Pinpoint the cell where the given text exists, returning its [X, Y] midpoint coordinate. 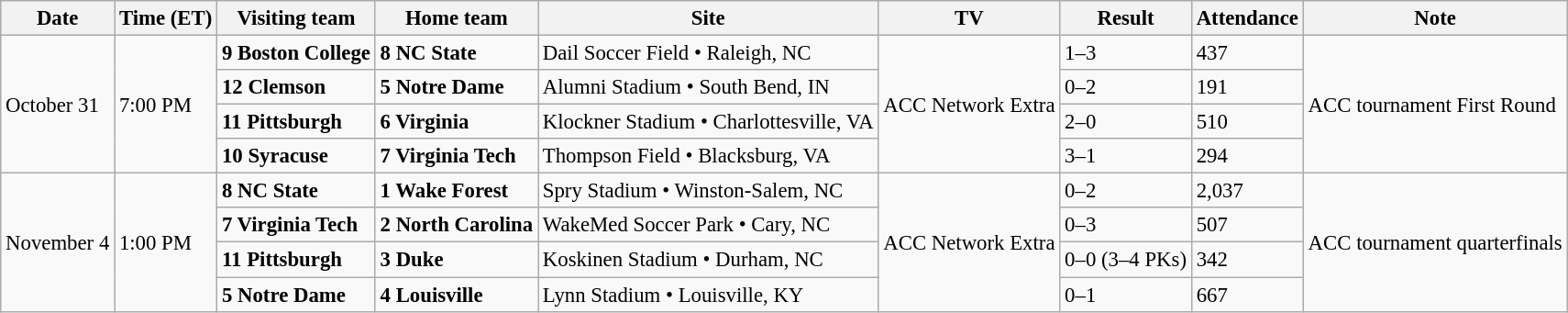
9 Boston College [297, 53]
1 Wake Forest [457, 191]
Attendance [1247, 18]
Thompson Field • Blacksburg, VA [708, 156]
Date [58, 18]
November 4 [58, 242]
510 [1247, 122]
4 Louisville [457, 295]
3 Duke [457, 260]
3–1 [1126, 156]
667 [1247, 295]
Alumni Stadium • South Bend, IN [708, 87]
294 [1247, 156]
Note [1435, 18]
0–0 (3–4 PKs) [1126, 260]
2–0 [1126, 122]
0–3 [1126, 225]
Lynn Stadium • Louisville, KY [708, 295]
ACC tournament quarterfinals [1435, 242]
WakeMed Soccer Park • Cary, NC [708, 225]
191 [1247, 87]
437 [1247, 53]
2,037 [1247, 191]
TV [969, 18]
Visiting team [297, 18]
1:00 PM [166, 242]
0–1 [1126, 295]
ACC tournament First Round [1435, 105]
12 Clemson [297, 87]
Dail Soccer Field • Raleigh, NC [708, 53]
7:00 PM [166, 105]
October 31 [58, 105]
6 Virginia [457, 122]
507 [1247, 225]
Time (ET) [166, 18]
1–3 [1126, 53]
Result [1126, 18]
Home team [457, 18]
Site [708, 18]
Klockner Stadium • Charlottesville, VA [708, 122]
2 North Carolina [457, 225]
342 [1247, 260]
10 Syracuse [297, 156]
Spry Stadium • Winston-Salem, NC [708, 191]
Koskinen Stadium • Durham, NC [708, 260]
